Scan for the cell matching the given text and deliver its [x, y] coordinate at center. 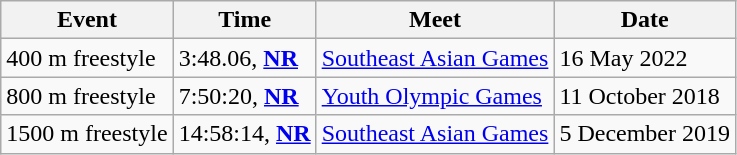
1500 m freestyle [87, 134]
5 December 2019 [645, 134]
Event [87, 20]
16 May 2022 [645, 58]
Date [645, 20]
Meet [435, 20]
Youth Olympic Games [435, 96]
11 October 2018 [645, 96]
7:50:20, NR [244, 96]
Time [244, 20]
3:48.06, NR [244, 58]
400 m freestyle [87, 58]
800 m freestyle [87, 96]
14:58:14, NR [244, 134]
